Identify which cell holds the provided text, then report its (X, Y) central coordinate. 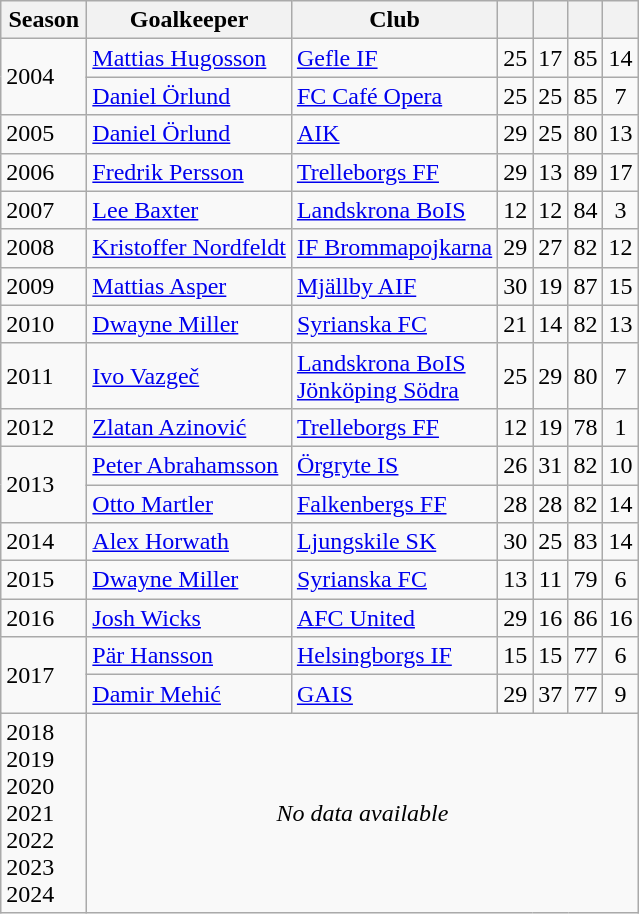
Season (44, 20)
Alex Horwath (190, 542)
Lee Baxter (190, 210)
Josh Wicks (190, 618)
2004 (44, 77)
11 (550, 580)
2016 (44, 618)
Örgryte IS (394, 465)
Landskrona BoIS (394, 210)
2017 (44, 675)
2018201920202021202220232024 (44, 813)
AIK (394, 134)
86 (586, 618)
89 (586, 172)
AFC United (394, 618)
Ivo Vazgeč (190, 376)
9 (620, 694)
83 (586, 542)
FC Café Opera (394, 96)
Ljungskile SK (394, 542)
87 (586, 286)
Zlatan Azinović (190, 427)
84 (586, 210)
Mattias Asper (190, 286)
2012 (44, 427)
2013 (44, 484)
Club (394, 20)
Kristoffer Nordfeldt (190, 248)
2015 (44, 580)
Goalkeeper (190, 20)
27 (550, 248)
Gefle IF (394, 58)
2009 (44, 286)
Landskrona BoISJönköping Södra (394, 376)
GAIS (394, 694)
2010 (44, 324)
Fredrik Persson (190, 172)
2005 (44, 134)
26 (516, 465)
Falkenbergs FF (394, 503)
37 (550, 694)
Damir Mehić (190, 694)
79 (586, 580)
Mjällby AIF (394, 286)
2006 (44, 172)
Mattias Hugosson (190, 58)
78 (586, 427)
No data available (362, 813)
10 (620, 465)
Peter Abrahamsson (190, 465)
2011 (44, 376)
IF Brommapojkarna (394, 248)
Helsingborgs IF (394, 656)
31 (550, 465)
2007 (44, 210)
Otto Martler (190, 503)
21 (516, 324)
2014 (44, 542)
1 (620, 427)
3 (620, 210)
Pär Hansson (190, 656)
2008 (44, 248)
